Return [x, y] of the center of cell containing provided text 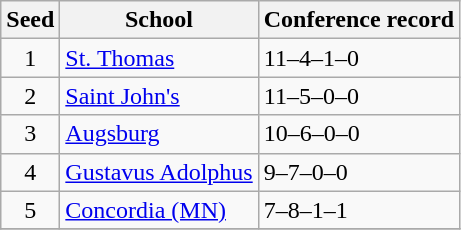
1 [30, 58]
11–4–1–0 [358, 58]
Augsburg [159, 134]
11–5–0–0 [358, 96]
Saint John's [159, 96]
St. Thomas [159, 58]
7–8–1–1 [358, 210]
4 [30, 172]
5 [30, 210]
Gustavus Adolphus [159, 172]
3 [30, 134]
9–7–0–0 [358, 172]
2 [30, 96]
10–6–0–0 [358, 134]
Concordia (MN) [159, 210]
Seed [30, 20]
School [159, 20]
Conference record [358, 20]
